Output the (X, Y) coordinate of the center of the cell containing the given text.  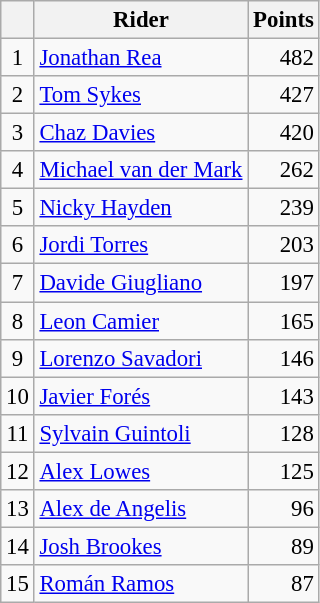
9 (18, 358)
89 (284, 546)
Alex de Angelis (141, 509)
2 (18, 95)
Jordi Torres (141, 245)
Tom Sykes (141, 95)
Leon Camier (141, 321)
6 (18, 245)
3 (18, 133)
262 (284, 170)
10 (18, 396)
8 (18, 321)
Davide Giugliano (141, 283)
165 (284, 321)
Michael van der Mark (141, 170)
5 (18, 208)
Alex Lowes (141, 471)
96 (284, 509)
Román Ramos (141, 584)
Points (284, 20)
1 (18, 58)
143 (284, 396)
Jonathan Rea (141, 58)
11 (18, 433)
125 (284, 471)
12 (18, 471)
87 (284, 584)
Sylvain Guintoli (141, 433)
420 (284, 133)
128 (284, 433)
146 (284, 358)
Rider (141, 20)
Javier Forés (141, 396)
4 (18, 170)
427 (284, 95)
15 (18, 584)
197 (284, 283)
14 (18, 546)
239 (284, 208)
203 (284, 245)
Nicky Hayden (141, 208)
Lorenzo Savadori (141, 358)
Josh Brookes (141, 546)
13 (18, 509)
Chaz Davies (141, 133)
482 (284, 58)
7 (18, 283)
